Return (x, y) of the center of cell containing provided text 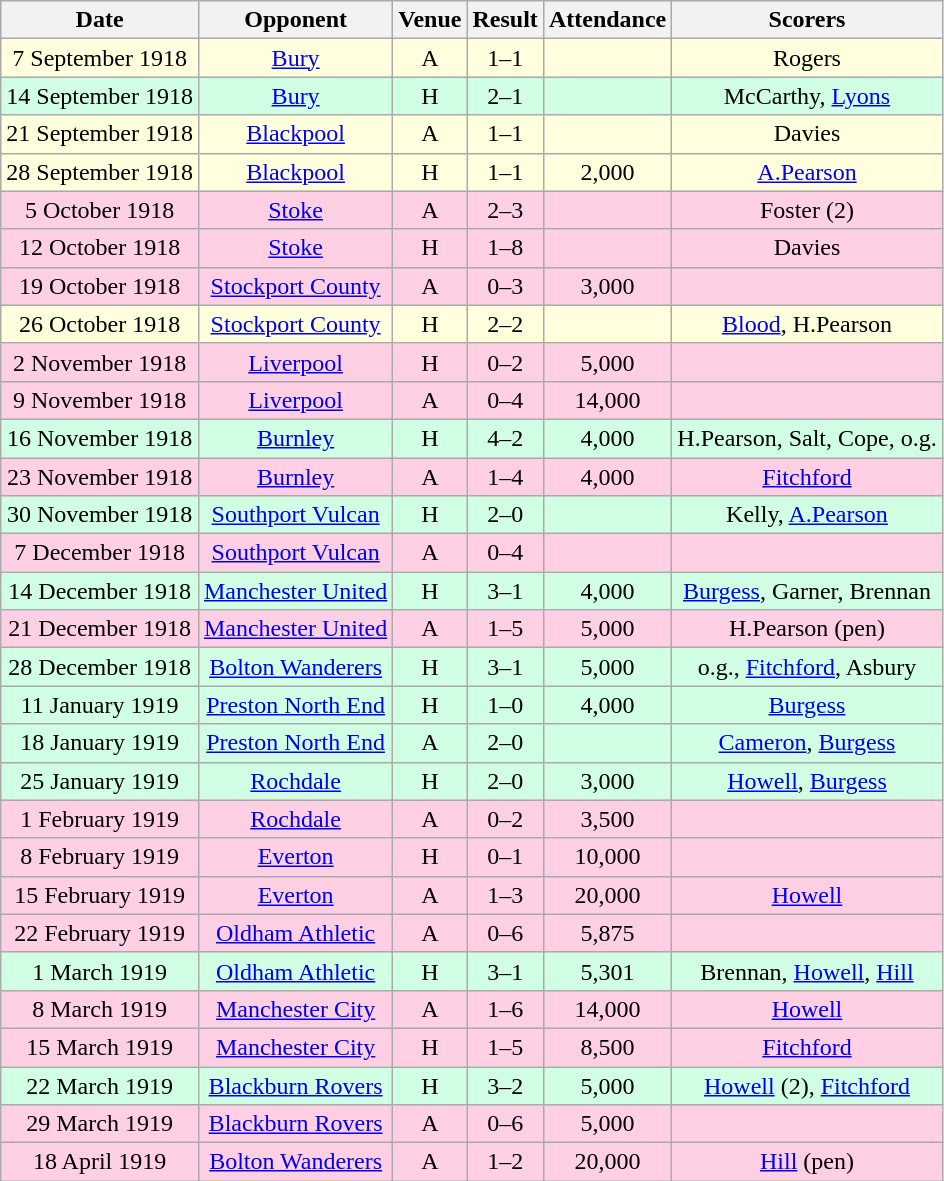
1–3 (505, 895)
5,301 (607, 971)
28 September 1918 (100, 172)
Hill (pen) (807, 1162)
26 October 1918 (100, 324)
1 February 1919 (100, 819)
22 February 1919 (100, 933)
Opponent (295, 20)
Scorers (807, 20)
McCarthy, Lyons (807, 96)
7 September 1918 (100, 58)
1 March 1919 (100, 971)
11 January 1919 (100, 705)
2–3 (505, 210)
5 October 1918 (100, 210)
18 April 1919 (100, 1162)
19 October 1918 (100, 286)
Kelly, A.Pearson (807, 515)
8 February 1919 (100, 857)
2–1 (505, 96)
22 March 1919 (100, 1085)
21 September 1918 (100, 134)
1–6 (505, 1009)
Blood, H.Pearson (807, 324)
29 March 1919 (100, 1124)
18 January 1919 (100, 743)
8 March 1919 (100, 1009)
9 November 1918 (100, 400)
3–2 (505, 1085)
8,500 (607, 1047)
1–2 (505, 1162)
2 November 1918 (100, 362)
16 November 1918 (100, 438)
0–3 (505, 286)
1–0 (505, 705)
14 December 1918 (100, 591)
Brennan, Howell, Hill (807, 971)
14 September 1918 (100, 96)
2–2 (505, 324)
A.Pearson (807, 172)
23 November 1918 (100, 477)
25 January 1919 (100, 781)
Rogers (807, 58)
21 December 1918 (100, 629)
15 February 1919 (100, 895)
28 December 1918 (100, 667)
Burgess (807, 705)
H.Pearson, Salt, Cope, o.g. (807, 438)
15 March 1919 (100, 1047)
7 December 1918 (100, 553)
Venue (430, 20)
Cameron, Burgess (807, 743)
5,875 (607, 933)
Result (505, 20)
H.Pearson (pen) (807, 629)
2,000 (607, 172)
1–8 (505, 248)
1–4 (505, 477)
3,500 (607, 819)
30 November 1918 (100, 515)
Date (100, 20)
4–2 (505, 438)
0–1 (505, 857)
Howell, Burgess (807, 781)
Burgess, Garner, Brennan (807, 591)
Foster (2) (807, 210)
o.g., Fitchford, Asbury (807, 667)
10,000 (607, 857)
Howell (2), Fitchford (807, 1085)
Attendance (607, 20)
12 October 1918 (100, 248)
